Return the [X, Y] coordinate for the center point of the cell that contains the specified text.  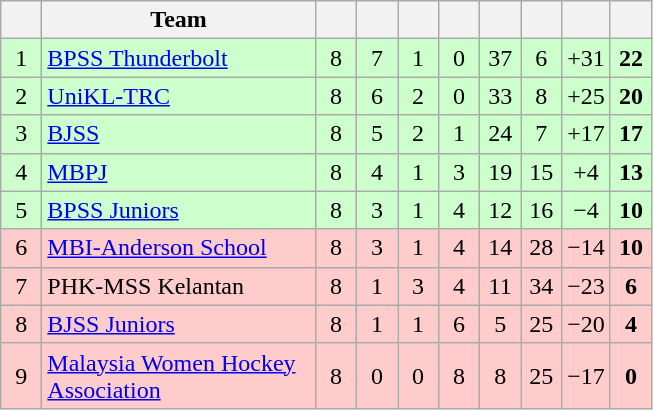
16 [542, 210]
20 [630, 96]
+31 [586, 58]
9 [22, 376]
MBI-Anderson School [179, 248]
BJSS Juniors [179, 324]
33 [500, 96]
19 [500, 172]
22 [630, 58]
37 [500, 58]
28 [542, 248]
34 [542, 286]
Malaysia Women Hockey Association [179, 376]
−14 [586, 248]
UniKL-TRC [179, 96]
13 [630, 172]
−23 [586, 286]
14 [500, 248]
15 [542, 172]
−17 [586, 376]
BPSS Juniors [179, 210]
Team [179, 20]
12 [500, 210]
BJSS [179, 134]
+17 [586, 134]
24 [500, 134]
17 [630, 134]
11 [500, 286]
−4 [586, 210]
MBPJ [179, 172]
BPSS Thunderbolt [179, 58]
+25 [586, 96]
−20 [586, 324]
PHK-MSS Kelantan [179, 286]
+4 [586, 172]
